Return (X, Y) of the center of cell containing provided text 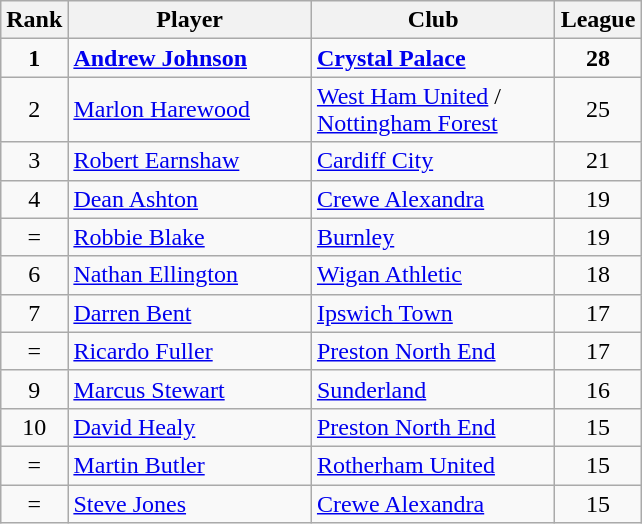
Robbie Blake (190, 237)
1 (34, 58)
Sunderland (433, 389)
Ricardo Fuller (190, 351)
Robert Earnshaw (190, 161)
David Healy (190, 427)
6 (34, 275)
League (598, 20)
Nathan Ellington (190, 275)
Marcus Stewart (190, 389)
25 (598, 110)
Club (433, 20)
28 (598, 58)
18 (598, 275)
16 (598, 389)
Burnley (433, 237)
9 (34, 389)
Darren Bent (190, 313)
2 (34, 110)
Ipswich Town (433, 313)
Andrew Johnson (190, 58)
4 (34, 199)
7 (34, 313)
10 (34, 427)
3 (34, 161)
21 (598, 161)
Rank (34, 20)
West Ham United /Nottingham Forest (433, 110)
Dean Ashton (190, 199)
Steve Jones (190, 503)
Cardiff City (433, 161)
Player (190, 20)
Crystal Palace (433, 58)
Marlon Harewood (190, 110)
Rotherham United (433, 465)
Martin Butler (190, 465)
Wigan Athletic (433, 275)
